Output the (x, y) coordinate of the center of the cell containing the given text.  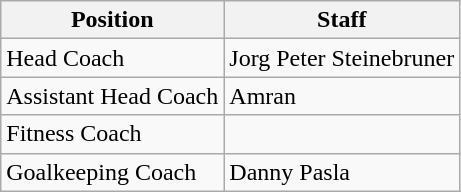
Jorg Peter Steinebruner (342, 58)
Position (112, 20)
Amran (342, 96)
Fitness Coach (112, 134)
Danny Pasla (342, 172)
Goalkeeping Coach (112, 172)
Assistant Head Coach (112, 96)
Staff (342, 20)
Head Coach (112, 58)
